For the text-containing cell, return its midpoint in [X, Y] coordinate format. 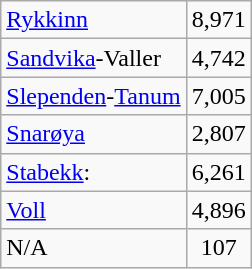
N/A [94, 248]
7,005 [218, 96]
8,971 [218, 20]
Sandvika-Valler [94, 58]
Snarøya [94, 134]
107 [218, 248]
4,742 [218, 58]
6,261 [218, 172]
Slependen-Tanum [94, 96]
Stabekk: [94, 172]
Voll [94, 210]
4,896 [218, 210]
Rykkinn [94, 20]
2,807 [218, 134]
